Determine the (X, Y) coordinate at the center of the cell enclosing the given text.  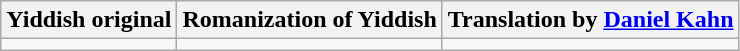
Yiddish original (89, 20)
Translation by Daniel Kahn (590, 20)
Romanization of Yiddish (310, 20)
